Scan for the cell matching the given text and deliver its (X, Y) coordinate at center. 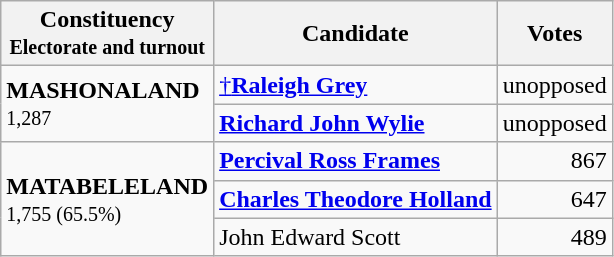
867 (554, 161)
ConstituencyElectorate and turnout (108, 34)
Charles Theodore Holland (356, 199)
†Raleigh Grey (356, 85)
Candidate (356, 34)
647 (554, 199)
Votes (554, 34)
MASHONALAND1,287 (108, 104)
489 (554, 237)
Richard John Wylie (356, 123)
MATABELELAND1,755 (65.5%) (108, 199)
John Edward Scott (356, 237)
Percival Ross Frames (356, 161)
